Search for the cell housing the specified text and yield its [X, Y] center coordinate. 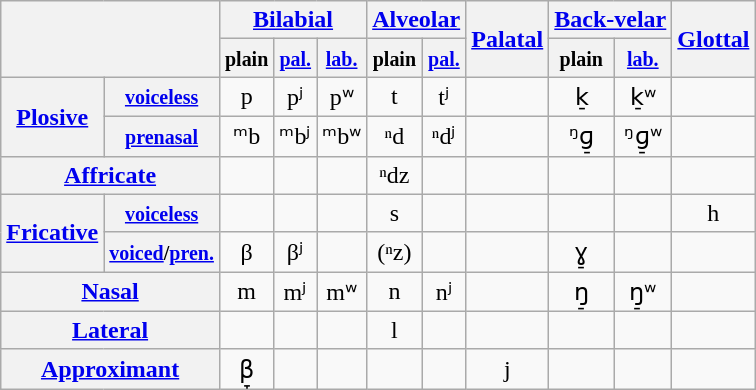
h [714, 213]
prenasal [162, 136]
mʷ [342, 292]
ᵐbʷ [342, 136]
Nasal [110, 292]
ⁿdʲ [444, 136]
nʲ [444, 292]
Fricative [52, 233]
Glottal [714, 39]
ŋ̠ʷ [643, 292]
Plosive [52, 116]
p [246, 97]
ᵐb [246, 136]
ᵐbʲ [296, 136]
Alveolar [416, 20]
ᵑɡ̠ [582, 136]
βʲ [296, 252]
ⁿd [394, 136]
β̞ [246, 369]
m [246, 292]
j [508, 369]
voiced/pren. [162, 252]
tʲ [444, 97]
k̠ [582, 97]
Lateral [110, 330]
Affricate [110, 175]
s [394, 213]
(ⁿz) [394, 252]
pʷ [342, 97]
ɣ̠ [582, 252]
l [394, 330]
Approximant [110, 369]
β [246, 252]
ⁿdz [394, 175]
ŋ̠ [582, 292]
ᵑɡ̠ʷ [643, 136]
pʲ [296, 97]
Back-velar [610, 20]
n [394, 292]
t [394, 97]
k̠ʷ [643, 97]
mʲ [296, 292]
Palatal [508, 39]
Bilabial [292, 20]
